For the text-containing cell, return its midpoint in [X, Y] coordinate format. 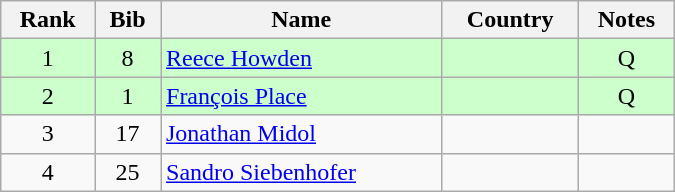
Name [300, 20]
Country [510, 20]
Sandro Siebenhofer [300, 172]
Rank [48, 20]
Reece Howden [300, 58]
3 [48, 134]
2 [48, 96]
4 [48, 172]
Notes [627, 20]
Bib [128, 20]
François Place [300, 96]
Jonathan Midol [300, 134]
8 [128, 58]
25 [128, 172]
17 [128, 134]
